Capture the cell that displays the provided text and extract its [x, y] central coordinate. 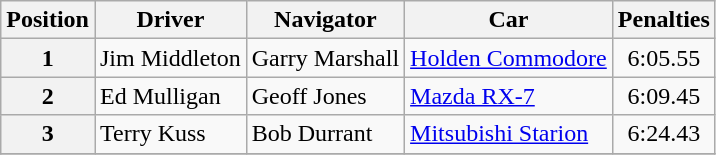
Bob Durrant [325, 134]
2 [48, 96]
Position [48, 20]
Terry Kuss [170, 134]
Holden Commodore [509, 58]
Driver [170, 20]
Jim Middleton [170, 58]
Car [509, 20]
3 [48, 134]
Penalties [664, 20]
Ed Mulligan [170, 96]
6:09.45 [664, 96]
6:05.55 [664, 58]
Geoff Jones [325, 96]
Navigator [325, 20]
1 [48, 58]
Mitsubishi Starion [509, 134]
6:24.43 [664, 134]
Mazda RX-7 [509, 96]
Garry Marshall [325, 58]
